Determine the (X, Y) coordinate at the center of the cell enclosing the given text.  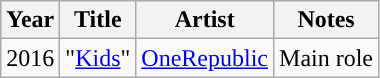
Artist (205, 20)
Year (30, 20)
OneRepublic (205, 58)
"Kids" (98, 58)
Main role (326, 58)
2016 (30, 58)
Title (98, 20)
Notes (326, 20)
